Scan for the cell matching the given text and deliver its [x, y] coordinate at center. 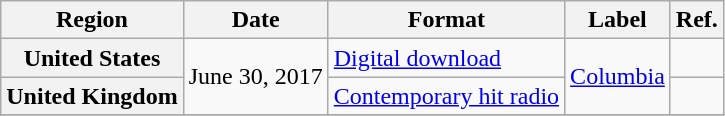
Format [446, 20]
Label [618, 20]
Date [256, 20]
United Kingdom [92, 96]
Columbia [618, 77]
Contemporary hit radio [446, 96]
Digital download [446, 58]
June 30, 2017 [256, 77]
Ref. [696, 20]
Region [92, 20]
United States [92, 58]
